Scan for the cell matching the given text and deliver its (x, y) coordinate at center. 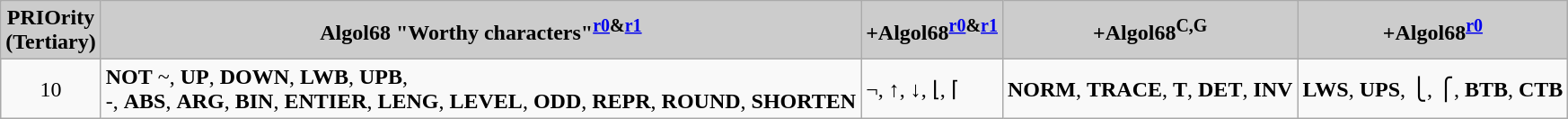
NORM, TRACE, T, DET, INV (1150, 88)
+Algol68r0 (1433, 31)
NOT ~, UP, DOWN, LWB, UPB,-, ABS, ARG, BIN, ENTIER, LENG, LEVEL, ODD, REPR, ROUND, SHORTEN (480, 88)
Algol68 "Worthy characters"r0&r1 (480, 31)
PRIOrity(Tertiary) (50, 31)
10 (50, 88)
+Algol68r0&r1 (932, 31)
LWS, UPS, ⎩, ⎧, BTB, CTB (1433, 88)
+Algol68C,G (1150, 31)
¬, ↑, ↓, ⌊, ⌈ (932, 88)
